Return the (X, Y) coordinate for the center point of the cell that contains the specified text.  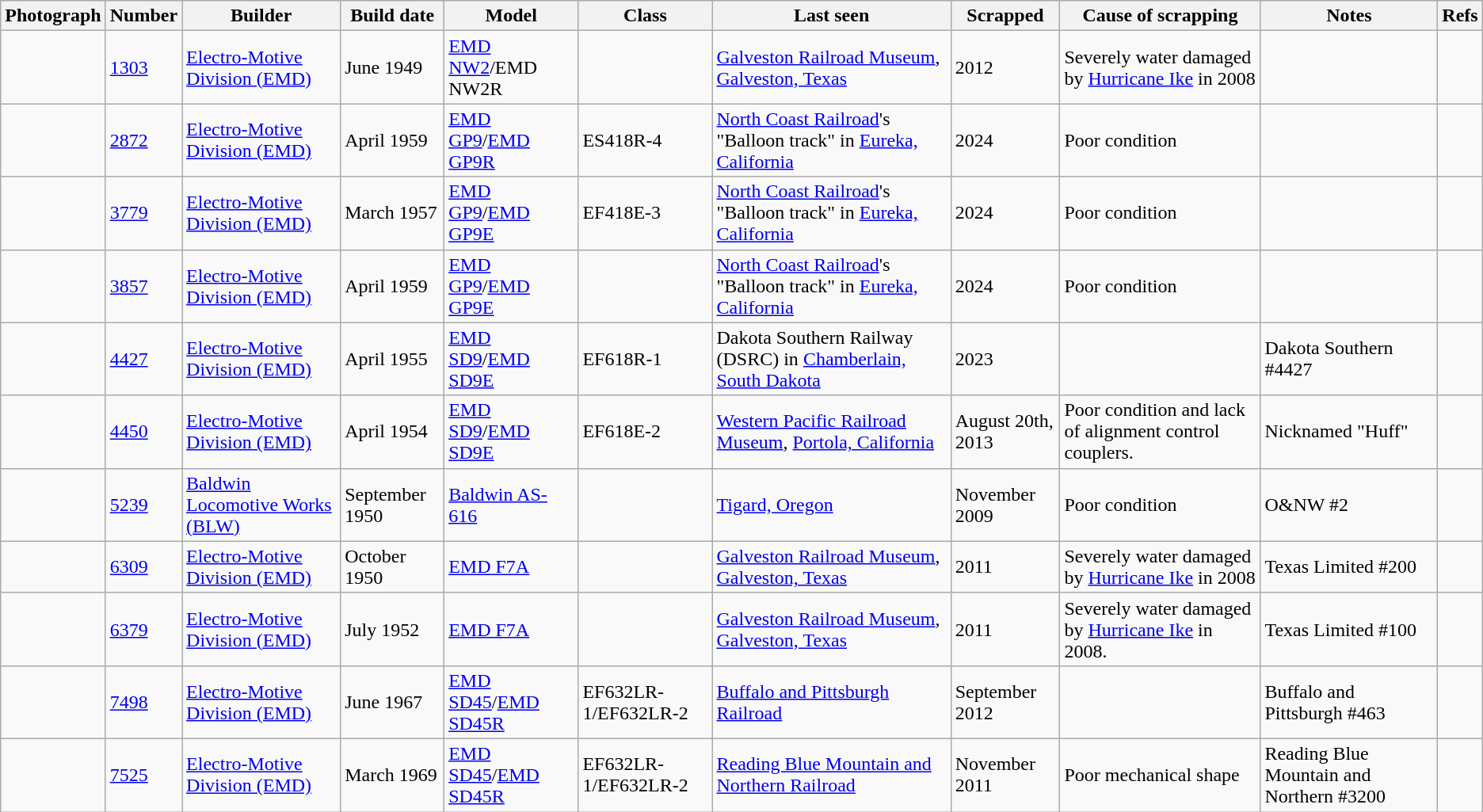
Dakota Southern Railway (DSRC) in Chamberlain, South Dakota (832, 359)
Severely water damaged by Hurricane Ike in 2008. (1160, 629)
ES418R-4 (645, 140)
March 1969 (393, 775)
Tigard, Oregon (832, 505)
Western Pacific Railroad Museum, Portola, California (832, 432)
October 1950 (393, 567)
O&NW #2 (1349, 505)
November 2011 (1005, 775)
June 1949 (393, 67)
September 1950 (393, 505)
Buffalo and Pittsburgh #463 (1349, 702)
7498 (143, 702)
4450 (143, 432)
September 2012 (1005, 702)
EF618E-2 (645, 432)
Photograph (53, 16)
Build date (393, 16)
3779 (143, 213)
EMD GP9/EMD GP9R (512, 140)
Texas Limited #100 (1349, 629)
Buffalo and Pittsburgh Railroad (832, 702)
4427 (143, 359)
Scrapped (1005, 16)
Number (143, 16)
2872 (143, 140)
7525 (143, 775)
March 1957 (393, 213)
Builder (261, 16)
Class (645, 16)
April 1954 (393, 432)
2012 (1005, 67)
EF418E-3 (645, 213)
2023 (1005, 359)
5239 (143, 505)
Reading Blue Mountain and Northern #3200 (1349, 775)
Model (512, 16)
6309 (143, 567)
Last seen (832, 16)
August 20th, 2013 (1005, 432)
Poor mechanical shape (1160, 775)
Nicknamed "Huff" (1349, 432)
Reading Blue Mountain and Northern Railroad (832, 775)
EF618R-1 (645, 359)
Poor condition and lack of alignment control couplers. (1160, 432)
EMD NW2/EMD NW2R (512, 67)
1303 (143, 67)
Notes (1349, 16)
November 2009 (1005, 505)
Texas Limited #200 (1349, 567)
July 1952 (393, 629)
Cause of scrapping (1160, 16)
Dakota Southern #4427 (1349, 359)
3857 (143, 286)
6379 (143, 629)
Refs (1461, 16)
Baldwin Locomotive Works (BLW) (261, 505)
Baldwin AS-616 (512, 505)
June 1967 (393, 702)
April 1955 (393, 359)
